Determine the [X, Y] coordinate at the center of the cell enclosing the given text.  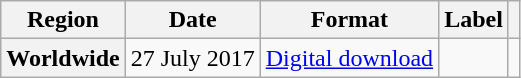
Digital download [349, 58]
Date [192, 20]
Worldwide [63, 58]
Region [63, 20]
Label [474, 20]
27 July 2017 [192, 58]
Format [349, 20]
